Locate the cell with the specified text and output its [x, y] center coordinate. 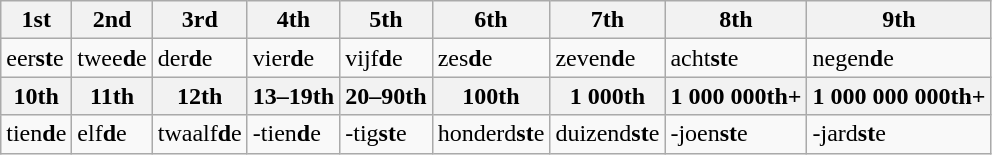
honderdste [491, 134]
3rd [200, 20]
4th [293, 20]
achtste [736, 58]
-jardste [899, 134]
elfde [112, 134]
derde [200, 58]
twaalfde [200, 134]
2nd [112, 20]
11th [112, 96]
100th [491, 96]
10th [36, 96]
zevende [608, 58]
1 000 000 000th+ [899, 96]
6th [491, 20]
9th [899, 20]
negende [899, 58]
5th [386, 20]
vierde [293, 58]
1 000 000th+ [736, 96]
vijfde [386, 58]
8th [736, 20]
7th [608, 20]
tweede [112, 58]
-joenste [736, 134]
12th [200, 96]
-tiende [293, 134]
duizendste [608, 134]
tiende [36, 134]
20–90th [386, 96]
1st [36, 20]
zesde [491, 58]
eerste [36, 58]
13–19th [293, 96]
-tigste [386, 134]
1 000th [608, 96]
